Search for the cell housing the specified text and yield its [x, y] center coordinate. 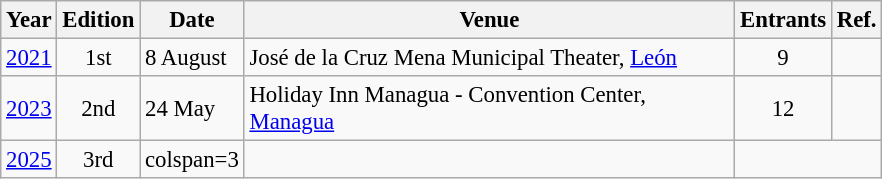
Ref. [856, 20]
Holiday Inn Managua - Convention Center, Managua [490, 108]
Year [29, 20]
2023 [29, 108]
Entrants [784, 20]
colspan=3 [192, 160]
2nd [98, 108]
2025 [29, 160]
Edition [98, 20]
José de la Cruz Mena Municipal Theater, León [490, 58]
3rd [98, 160]
24 May [192, 108]
12 [784, 108]
Date [192, 20]
Venue [490, 20]
1st [98, 58]
9 [784, 58]
2021 [29, 58]
8 August [192, 58]
